Capture the cell that displays the provided text and extract its (X, Y) central coordinate. 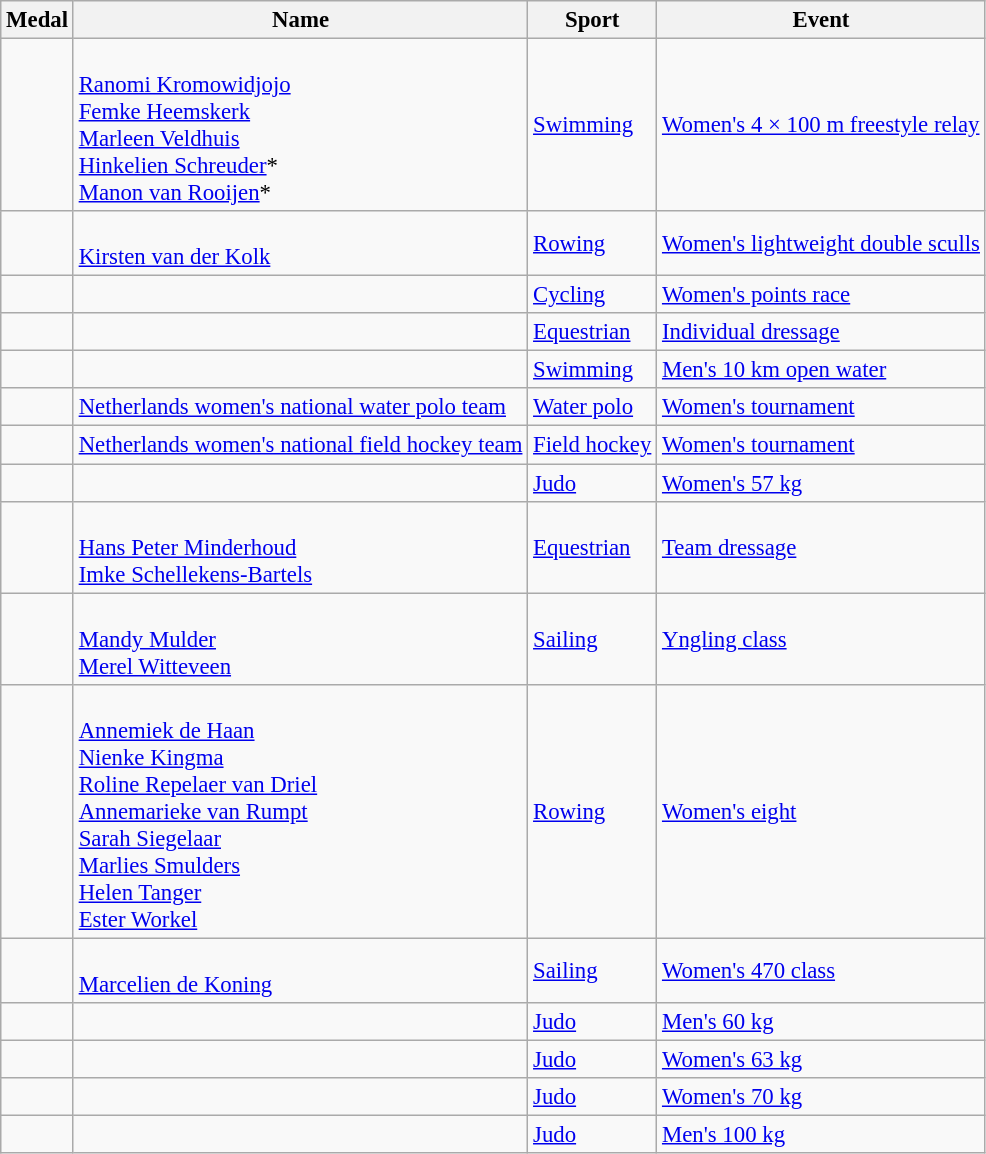
Women's 57 kg (822, 483)
Mandy MulderMerel Witteveen (300, 639)
Event (822, 20)
Water polo (592, 407)
Women's 70 kg (822, 1097)
Women's lightweight double sculls (822, 244)
Marcelien de Koning (300, 970)
Medal (38, 20)
Ranomi KromowidjojoFemke HeemskerkMarleen VeldhuisHinkelien Schreuder*Manon van Rooijen* (300, 126)
Men's 60 kg (822, 1022)
Women's points race (822, 295)
Netherlands women's national water polo team (300, 407)
Netherlands women's national field hockey team (300, 445)
Men's 100 kg (822, 1134)
Cycling (592, 295)
Women's 63 kg (822, 1059)
Women's 470 class (822, 970)
Individual dressage (822, 332)
Women's eight (822, 811)
Sport (592, 20)
Men's 10 km open water (822, 370)
Name (300, 20)
Annemiek de HaanNienke KingmaRoline Repelaer van DrielAnnemarieke van RumptSarah SiegelaarMarlies SmuldersHelen TangerEster Workel (300, 811)
Hans Peter MinderhoudImke Schellekens-Bartels (300, 547)
Kirsten van der Kolk (300, 244)
Women's 4 × 100 m freestyle relay (822, 126)
Yngling class (822, 639)
Team dressage (822, 547)
Field hockey (592, 445)
